Search for the cell housing the specified text and yield its (x, y) center coordinate. 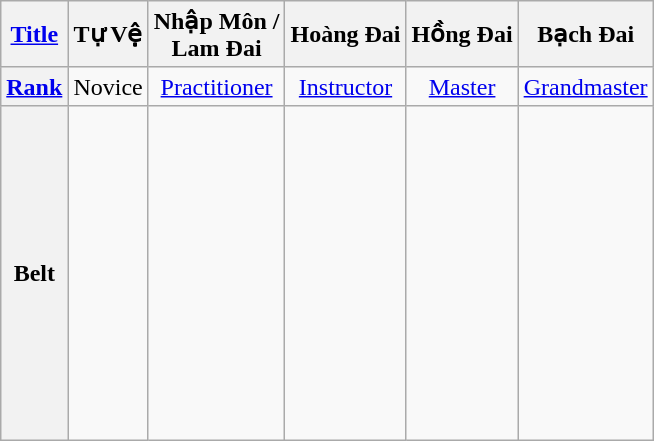
Rank (34, 86)
Hồng Đai (462, 34)
Practitioner (216, 86)
Hoàng Đai (346, 34)
Title (34, 34)
Tự Vệ (108, 34)
Bạch Đai (586, 34)
Nhập Môn / Lam Đai (216, 34)
Novice (108, 86)
Belt (34, 272)
Master (462, 86)
Instructor (346, 86)
Grandmaster (586, 86)
